Determine the (X, Y) coordinate at the center of the cell enclosing the given text.  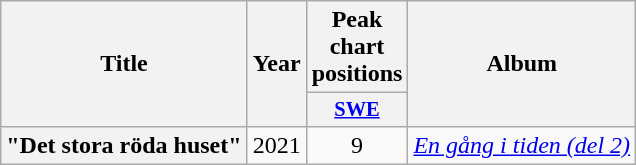
Title (124, 64)
Peak chart positions (357, 47)
SWE (357, 110)
2021 (276, 145)
Year (276, 64)
En gång i tiden (del 2) (522, 145)
"Det stora röda huset" (124, 145)
Album (522, 64)
9 (357, 145)
